Identify which cell holds the provided text, then report its [x, y] central coordinate. 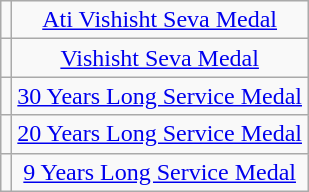
20 Years Long Service Medal [160, 134]
9 Years Long Service Medal [160, 172]
Ati Vishisht Seva Medal [160, 20]
30 Years Long Service Medal [160, 96]
Vishisht Seva Medal [160, 58]
